Determine the (x, y) coordinate at the center of the cell enclosing the given text.  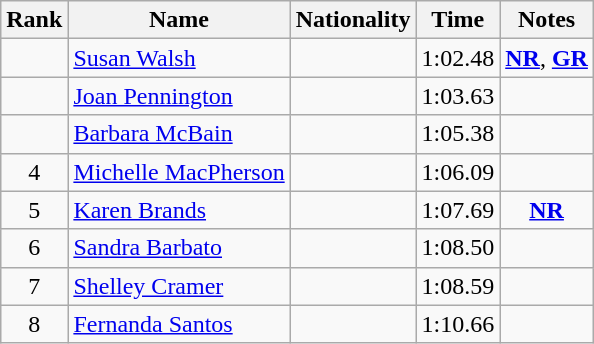
1:08.50 (458, 248)
5 (34, 210)
NR, GR (547, 58)
1:10.66 (458, 324)
4 (34, 172)
Susan Walsh (179, 58)
Karen Brands (179, 210)
7 (34, 286)
1:02.48 (458, 58)
1:03.63 (458, 96)
Rank (34, 20)
Barbara McBain (179, 134)
Joan Pennington (179, 96)
Sandra Barbato (179, 248)
1:07.69 (458, 210)
1:05.38 (458, 134)
Shelley Cramer (179, 286)
6 (34, 248)
Fernanda Santos (179, 324)
Notes (547, 20)
Time (458, 20)
Nationality (353, 20)
1:08.59 (458, 286)
NR (547, 210)
1:06.09 (458, 172)
Michelle MacPherson (179, 172)
8 (34, 324)
Name (179, 20)
